For the text-containing cell, return its midpoint in [x, y] coordinate format. 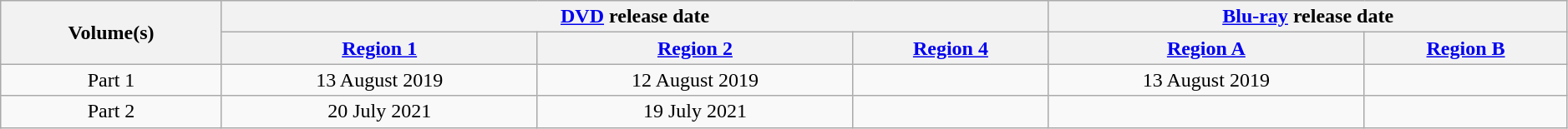
Part 2 [112, 112]
Region 1 [379, 48]
12 August 2019 [695, 80]
Volume(s) [112, 32]
Blu-ray release date [1308, 17]
Region B [1466, 48]
Region 2 [695, 48]
Region A [1206, 48]
DVD release date [635, 17]
20 July 2021 [379, 112]
19 July 2021 [695, 112]
Part 1 [112, 80]
Region 4 [951, 48]
